Output the [X, Y] coordinate of the center of the cell containing the given text.  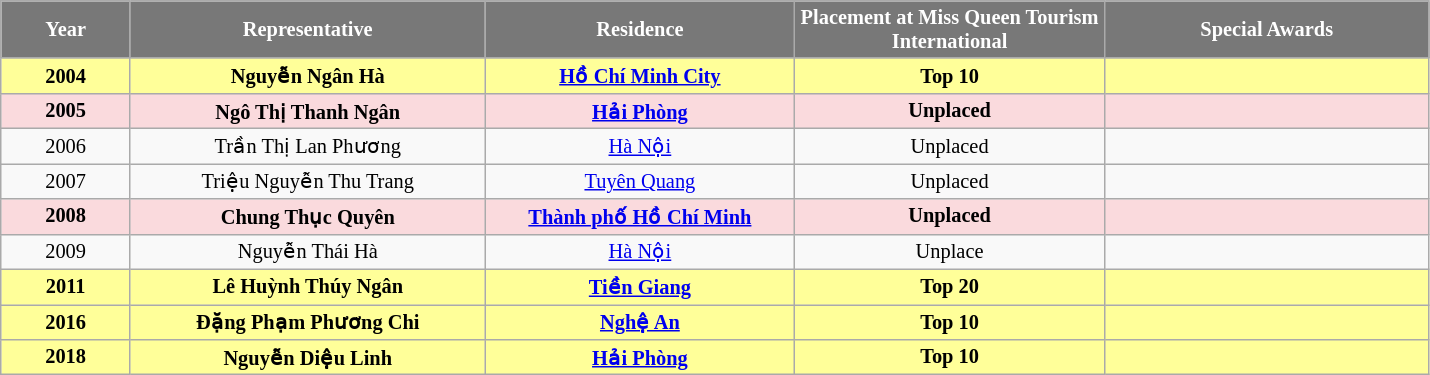
Ngô Thị Thanh Ngân [308, 110]
2011 [66, 286]
Nguyễn Diệu Linh [308, 356]
Nguyễn Ngân Hà [308, 76]
Residence [640, 29]
2016 [66, 322]
2005 [66, 110]
Đặng Phạm Phương Chi [308, 322]
2007 [66, 180]
Tuyên Quang [640, 180]
Lê Huỳnh Thúy Ngân [308, 286]
Nguyễn Thái Hà [308, 252]
Special Awards [1266, 29]
Chung Thục Quyên [308, 216]
Hồ Chí Minh City [640, 76]
2009 [66, 252]
Trần Thị Lan Phương [308, 146]
2008 [66, 216]
Placement at Miss Queen Tourism International [950, 29]
Thành phố Hồ Chí Minh [640, 216]
2006 [66, 146]
Nghệ An [640, 322]
Top 20 [950, 286]
Year [66, 29]
Representative [308, 29]
Triệu Nguyễn Thu Trang [308, 180]
2018 [66, 356]
Unplace [950, 252]
2004 [66, 76]
Tiền Giang [640, 286]
